From the cell containing the given text, extract its center point as [x, y] coordinate. 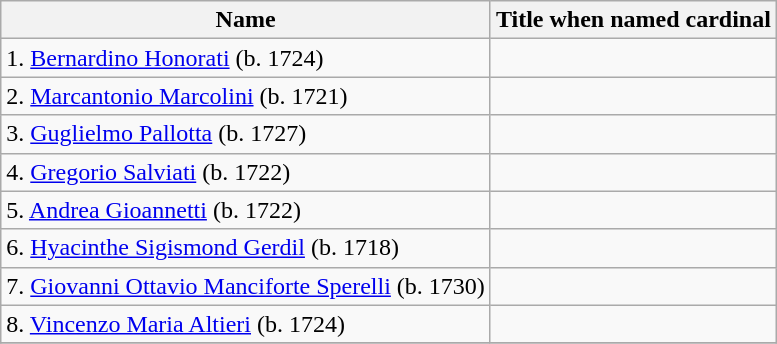
5. Andrea Gioannetti (b. 1722) [246, 210]
4. Gregorio Salviati (b. 1722) [246, 172]
2. Marcantonio Marcolini (b. 1721) [246, 96]
3. Guglielmo Pallotta (b. 1727) [246, 134]
1. Bernardino Honorati (b. 1724) [246, 58]
Title when named cardinal [633, 20]
8. Vincenzo Maria Altieri (b. 1724) [246, 324]
7. Giovanni Ottavio Manciforte Sperelli (b. 1730) [246, 286]
Name [246, 20]
6. Hyacinthe Sigismond Gerdil (b. 1718) [246, 248]
